Output the [X, Y] coordinate of the center of the cell containing the given text.  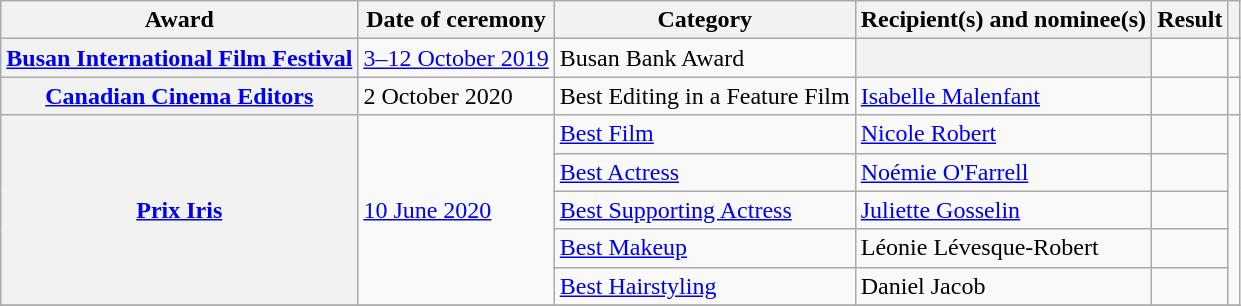
Nicole Robert [1003, 134]
Category [704, 20]
Juliette Gosselin [1003, 210]
Date of ceremony [456, 20]
Best Actress [704, 172]
Prix Iris [180, 210]
Léonie Lévesque-Robert [1003, 248]
3–12 October 2019 [456, 58]
Best Supporting Actress [704, 210]
Best Editing in a Feature Film [704, 96]
Noémie O'Farrell [1003, 172]
10 June 2020 [456, 210]
Result [1190, 20]
Daniel Jacob [1003, 286]
Busan International Film Festival [180, 58]
Award [180, 20]
Isabelle Malenfant [1003, 96]
Recipient(s) and nominee(s) [1003, 20]
Canadian Cinema Editors [180, 96]
Best Makeup [704, 248]
Best Hairstyling [704, 286]
Best Film [704, 134]
Busan Bank Award [704, 58]
2 October 2020 [456, 96]
